Capture the cell that displays the provided text and extract its (x, y) central coordinate. 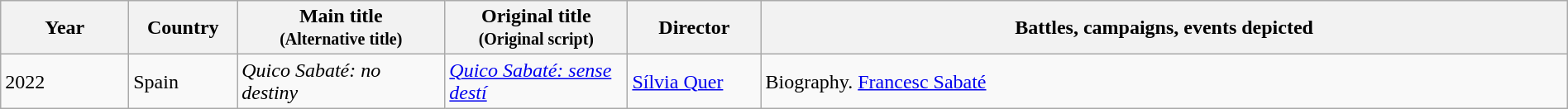
Spain (184, 81)
Battles, campaigns, events depicted (1164, 28)
Main title(Alternative title) (341, 28)
Sílvia Quer (695, 81)
Original title(Original script) (536, 28)
Biography. Francesc Sabaté (1164, 81)
Quico Sabaté: no destiny (341, 81)
Director (695, 28)
Country (184, 28)
Year (65, 28)
2022 (65, 81)
Quico Sabaté: sense destí (536, 81)
